Pinpoint the cell where the given text exists, returning its (x, y) midpoint coordinate. 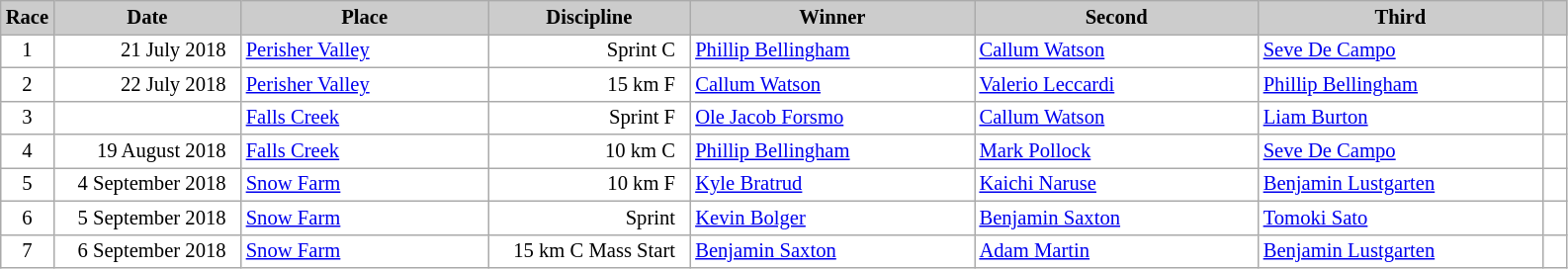
Place (365, 17)
6 (28, 218)
15 km C Mass Start (589, 251)
1 (28, 50)
7 (28, 251)
5 (28, 184)
Discipline (589, 17)
10 km C (589, 151)
10 km F (589, 184)
2 (28, 84)
19 August 2018 (147, 151)
Winner (832, 17)
Sprint C (589, 50)
Sprint F (589, 118)
Race (28, 17)
Second (1117, 17)
5 September 2018 (147, 218)
Valerio Leccardi (1117, 84)
Third (1400, 17)
4 (28, 151)
Adam Martin (1117, 251)
3 (28, 118)
Kaichi Naruse (1117, 184)
Liam Burton (1400, 118)
Ole Jacob Forsmo (832, 118)
21 July 2018 (147, 50)
Date (147, 17)
22 July 2018 (147, 84)
4 September 2018 (147, 184)
Sprint (589, 218)
Mark Pollock (1117, 151)
Kyle Bratrud (832, 184)
Kevin Bolger (832, 218)
15 km F (589, 84)
6 September 2018 (147, 251)
Tomoki Sato (1400, 218)
